Search for the cell housing the specified text and yield its (x, y) center coordinate. 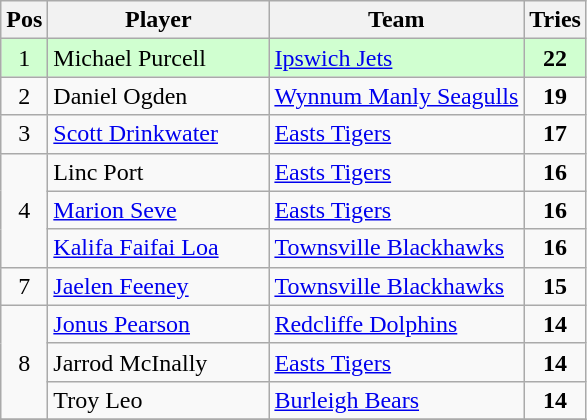
3 (24, 134)
Troy Leo (158, 400)
Team (396, 20)
Daniel Ogden (158, 96)
15 (556, 286)
Wynnum Manly Seagulls (396, 96)
Kalifa Faifai Loa (158, 248)
Redcliffe Dolphins (396, 324)
19 (556, 96)
17 (556, 134)
Michael Purcell (158, 58)
8 (24, 362)
Linc Port (158, 172)
Jarrod McInally (158, 362)
Player (158, 20)
Tries (556, 20)
22 (556, 58)
2 (24, 96)
Marion Seve (158, 210)
Pos (24, 20)
4 (24, 210)
7 (24, 286)
Scott Drinkwater (158, 134)
Ipswich Jets (396, 58)
1 (24, 58)
Jaelen Feeney (158, 286)
Jonus Pearson (158, 324)
Burleigh Bears (396, 400)
